For the text-containing cell, return its midpoint in [x, y] coordinate format. 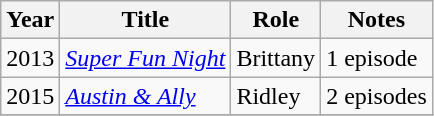
2013 [30, 58]
Brittany [276, 58]
Austin & Ally [146, 96]
Year [30, 20]
Notes [377, 20]
Ridley [276, 96]
Super Fun Night [146, 58]
Title [146, 20]
Role [276, 20]
2 episodes [377, 96]
2015 [30, 96]
1 episode [377, 58]
